Locate the cell with the specified text and output its [X, Y] center coordinate. 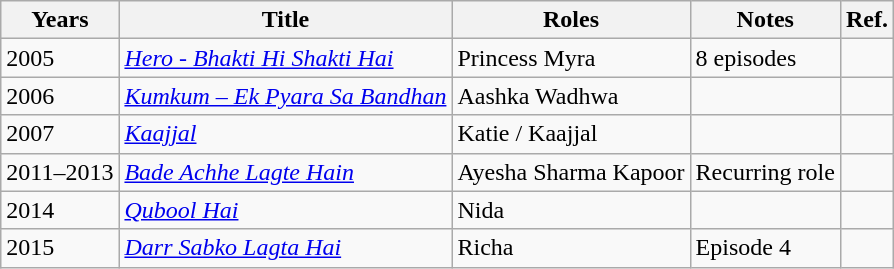
Ref. [866, 20]
Richa [571, 248]
Nida [571, 210]
Roles [571, 20]
Kaajjal [286, 134]
Aashka Wadhwa [571, 96]
Kumkum – Ek Pyara Sa Bandhan [286, 96]
2011–2013 [60, 172]
Episode 4 [765, 248]
Recurring role [765, 172]
Katie / Kaajjal [571, 134]
8 episodes [765, 58]
Ayesha Sharma Kapoor [571, 172]
2015 [60, 248]
Hero - Bhakti Hi Shakti Hai [286, 58]
Years [60, 20]
2006 [60, 96]
Title [286, 20]
Notes [765, 20]
2007 [60, 134]
Darr Sabko Lagta Hai [286, 248]
2014 [60, 210]
Qubool Hai [286, 210]
Princess Myra [571, 58]
Bade Achhe Lagte Hain [286, 172]
2005 [60, 58]
